Determine the [X, Y] coordinate at the center of the cell enclosing the given text.  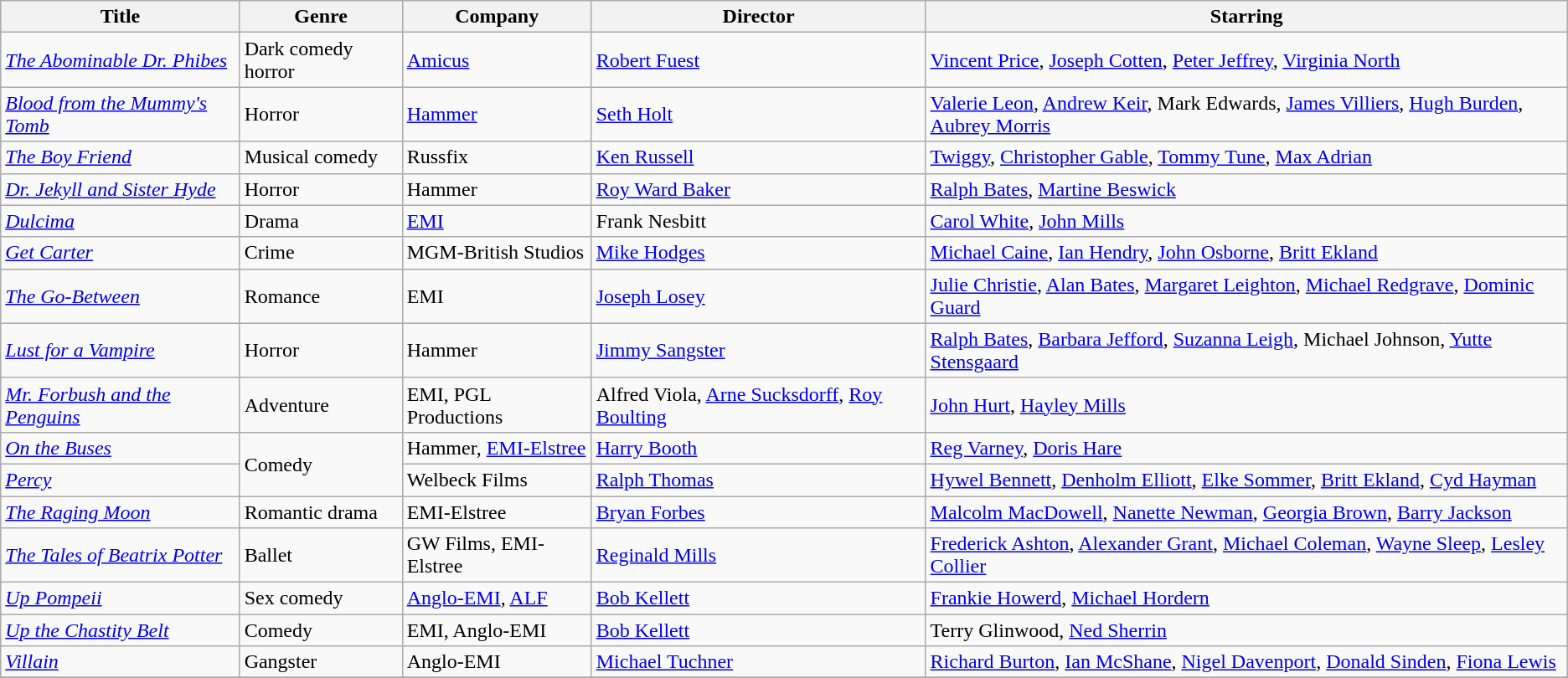
The Raging Moon [121, 511]
Ralph Bates, Martine Beswick [1246, 189]
Malcolm MacDowell, Nanette Newman, Georgia Brown, Barry Jackson [1246, 511]
Michael Tuchner [759, 662]
Blood from the Mummy's Tomb [121, 114]
Dulcima [121, 221]
Starring [1246, 17]
Company [497, 17]
Genre [321, 17]
John Hurt, Hayley Mills [1246, 405]
Michael Caine, Ian Hendry, John Osborne, Britt Ekland [1246, 253]
Bryan Forbes [759, 511]
Adventure [321, 405]
Ralph Thomas [759, 480]
Romance [321, 296]
The Abominable Dr. Phibes [121, 60]
Welbeck Films [497, 480]
Frederick Ashton, Alexander Grant, Michael Coleman, Wayne Sleep, Lesley Collier [1246, 556]
Up Pompeii [121, 598]
Joseph Losey [759, 296]
Twiggy, Christopher Gable, Tommy Tune, Max Adrian [1246, 157]
Title [121, 17]
Up the Chastity Belt [121, 630]
The Boy Friend [121, 157]
Julie Christie, Alan Bates, Margaret Leighton, Michael Redgrave, Dominic Guard [1246, 296]
Alfred Viola, Arne Sucksdorff, Roy Boulting [759, 405]
Seth Holt [759, 114]
Ken Russell [759, 157]
Mr. Forbush and the Penguins [121, 405]
Reg Varney, Doris Hare [1246, 448]
Romantic drama [321, 511]
Jimmy Sangster [759, 350]
Drama [321, 221]
Harry Booth [759, 448]
Ralph Bates, Barbara Jefford, Suzanna Leigh, Michael Johnson, Yutte Stensgaard [1246, 350]
Villain [121, 662]
Frank Nesbitt [759, 221]
Carol White, John Mills [1246, 221]
EMI-Elstree [497, 511]
Lust for a Vampire [121, 350]
Robert Fuest [759, 60]
Russfix [497, 157]
Frankie Howerd, Michael Hordern [1246, 598]
The Tales of Beatrix Potter [121, 556]
Hywel Bennett, Denholm Elliott, Elke Sommer, Britt Ekland, Cyd Hayman [1246, 480]
Dark comedy horror [321, 60]
Musical comedy [321, 157]
EMI, Anglo-EMI [497, 630]
Terry Glinwood, Ned Sherrin [1246, 630]
Vincent Price, Joseph Cotten, Peter Jeffrey, Virginia North [1246, 60]
Dr. Jekyll and Sister Hyde [121, 189]
Percy [121, 480]
Gangster [321, 662]
Sex comedy [321, 598]
Director [759, 17]
Reginald Mills [759, 556]
Crime [321, 253]
Valerie Leon, Andrew Keir, Mark Edwards, James Villiers, Hugh Burden, Aubrey Morris [1246, 114]
MGM-British Studios [497, 253]
EMI, PGL Productions [497, 405]
The Go-Between [121, 296]
Roy Ward Baker [759, 189]
GW Films, EMI-Elstree [497, 556]
Anglo-EMI, ALF [497, 598]
Hammer, EMI-Elstree [497, 448]
Ballet [321, 556]
On the Buses [121, 448]
Anglo-EMI [497, 662]
Mike Hodges [759, 253]
Get Carter [121, 253]
Richard Burton, Ian McShane, Nigel Davenport, Donald Sinden, Fiona Lewis [1246, 662]
Amicus [497, 60]
